Scan for the cell matching the given text and deliver its (x, y) coordinate at center. 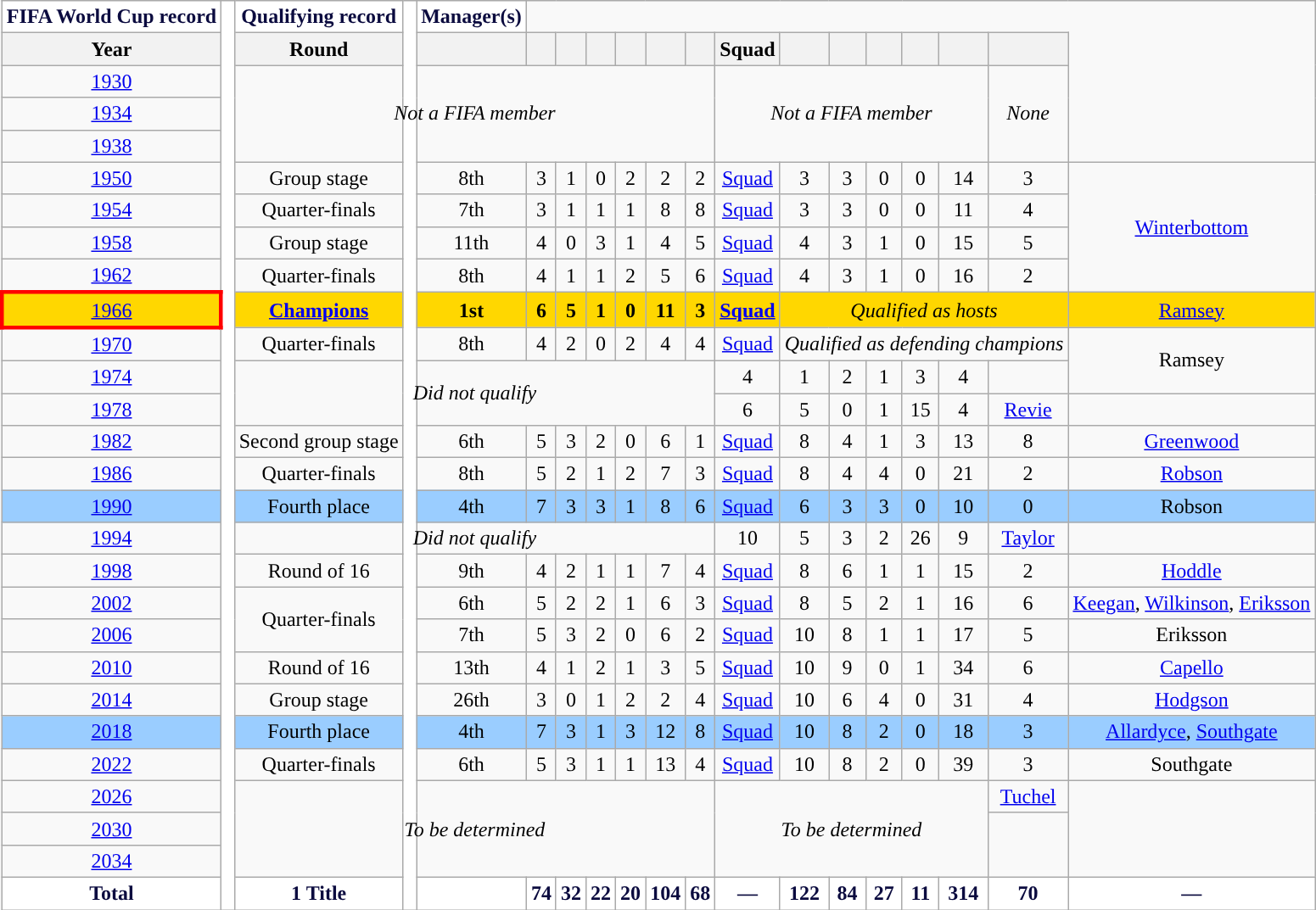
2018 (111, 732)
1st (472, 310)
1958 (111, 243)
2010 (111, 667)
12 (665, 732)
314 (963, 893)
1 Title (319, 893)
1966 (111, 310)
26 (920, 539)
1954 (111, 210)
70 (1028, 893)
27 (884, 893)
1994 (111, 539)
Manager(s) (472, 17)
1978 (111, 410)
Qualified as defending champions (924, 344)
Winterbottom (1191, 227)
Qualifying record (319, 17)
Year (111, 49)
1986 (111, 474)
Round (319, 49)
Second group stage (319, 442)
1982 (111, 442)
Southgate (1191, 764)
21 (963, 474)
122 (804, 893)
Qualified as hosts (924, 310)
2006 (111, 635)
22 (601, 893)
1930 (111, 81)
FIFA World Cup record (111, 17)
2014 (111, 700)
2002 (111, 603)
34 (963, 667)
26th (472, 700)
9th (472, 571)
20 (631, 893)
1990 (111, 506)
1970 (111, 344)
2026 (111, 796)
2022 (111, 764)
1938 (111, 146)
Tuchel (1028, 796)
14 (963, 178)
84 (847, 893)
2030 (111, 829)
32 (570, 893)
Hoddle (1191, 571)
Champions (319, 310)
1998 (111, 571)
74 (541, 893)
Allardyce, Southgate (1191, 732)
104 (665, 893)
Taylor (1028, 539)
1934 (111, 114)
13th (472, 667)
Greenwood (1191, 442)
1950 (111, 178)
2034 (111, 861)
1962 (111, 276)
11th (472, 243)
Keegan, Wilkinson, Eriksson (1191, 603)
31 (963, 700)
Capello (1191, 667)
68 (701, 893)
Eriksson (1191, 635)
Revie (1028, 410)
1974 (111, 377)
None (1028, 114)
39 (963, 764)
Total (111, 893)
17 (963, 635)
18 (963, 732)
Hodgson (1191, 700)
